Locate the cell with the specified text and output its (X, Y) center coordinate. 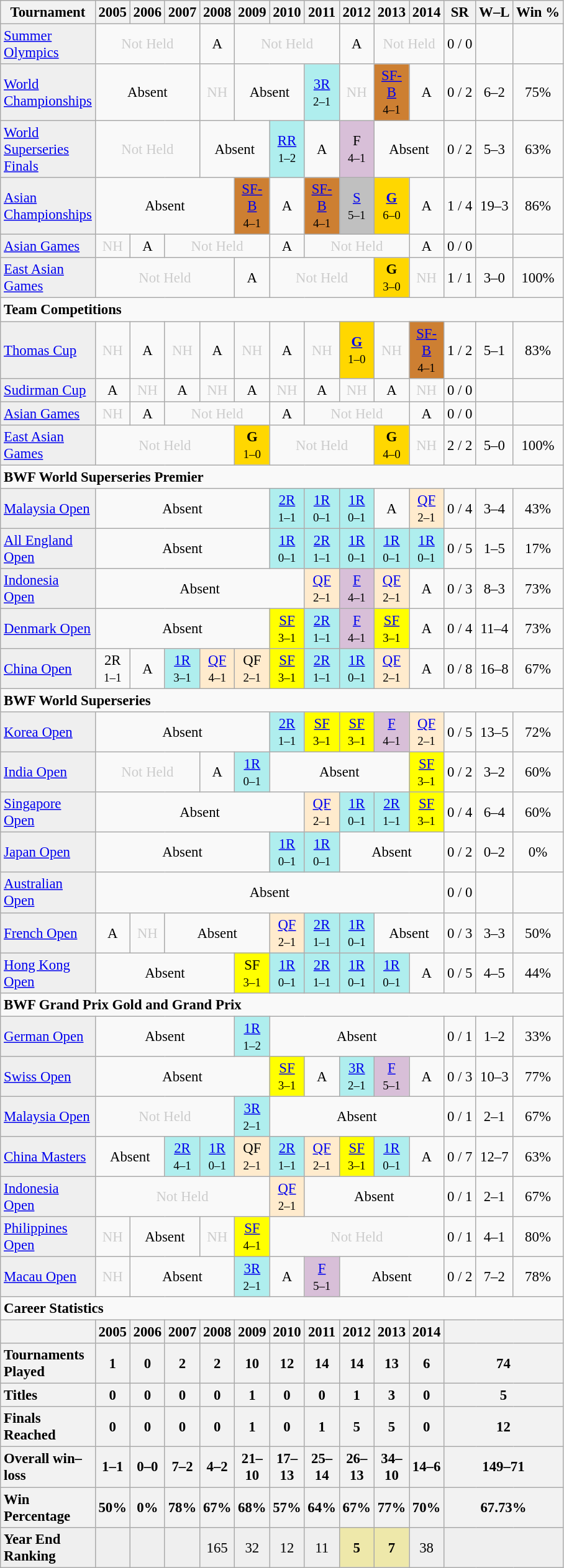
11 (322, 1547)
World Championships (48, 92)
1 / 4 (460, 206)
China Open (48, 669)
4–1 (494, 1237)
72% (538, 732)
Australian Open (48, 893)
3–4 (494, 509)
68% (252, 1507)
Macau Open (48, 1277)
11–4 (494, 628)
German Open (48, 1037)
13 (391, 1363)
Hong Kong Open (48, 973)
Titles (48, 1395)
19–3 (494, 206)
G6–0 (391, 206)
5–0 (494, 444)
0 / 7 (460, 1157)
10–3 (494, 1076)
Win Percentage (48, 1507)
4–5 (494, 973)
0 / 8 (460, 669)
SR (460, 12)
French Open (48, 932)
67.73% (504, 1507)
3 (391, 1395)
26–13 (357, 1467)
Sudirman Cup (48, 390)
1 / 2 (460, 350)
25–14 (322, 1467)
Tournaments Played (48, 1363)
2 / 2 (460, 444)
China Masters (48, 1157)
RR1–2 (287, 150)
70% (427, 1507)
34–10 (391, 1467)
1R1–2 (252, 1037)
17% (538, 549)
BWF World Superseries (282, 701)
Philippines Open (48, 1237)
4–2 (217, 1467)
1–1 (112, 1467)
3–0 (494, 278)
44% (538, 973)
SF4–1 (252, 1237)
1 / 1 (460, 278)
BWF World Superseries Premier (282, 477)
Asian Championships (48, 206)
6–4 (494, 812)
1–5 (494, 549)
17–13 (287, 1467)
13–5 (494, 732)
Career Statistics (282, 1309)
2R4–1 (182, 1157)
5–3 (494, 150)
1R3–1 (182, 669)
83% (538, 350)
BWF Grand Prix Gold and Grand Prix (282, 1004)
0–0 (147, 1467)
80% (538, 1237)
3–3 (494, 932)
Swiss Open (48, 1076)
Finals Reached (48, 1426)
Overall win–loss (48, 1467)
Japan Open (48, 853)
32 (252, 1547)
0–2 (494, 853)
1–2 (494, 1037)
57% (287, 1507)
74 (504, 1363)
Tournament (48, 12)
6–2 (494, 92)
75% (538, 92)
64% (322, 1507)
India Open (48, 772)
33% (538, 1037)
G4–0 (391, 444)
Win % (538, 12)
38 (427, 1547)
43% (538, 509)
QF4–1 (217, 669)
21–10 (252, 1467)
All England Open (48, 549)
165 (217, 1547)
Singapore Open (48, 812)
W–L (494, 12)
10 (252, 1363)
Denmark Open (48, 628)
Team Competitions (282, 310)
Summer Olympics (48, 45)
149–71 (504, 1467)
World Superseries Finals (48, 150)
S5–1 (357, 206)
86% (538, 206)
5–1 (494, 350)
12–7 (494, 1157)
G3–0 (391, 278)
Year End Ranking (48, 1547)
7 (391, 1547)
8–3 (494, 588)
16–8 (494, 669)
Korea Open (48, 732)
6 (427, 1363)
14–6 (427, 1467)
3–2 (494, 772)
Thomas Cup (48, 350)
